Capture the cell that displays the provided text and extract its (X, Y) central coordinate. 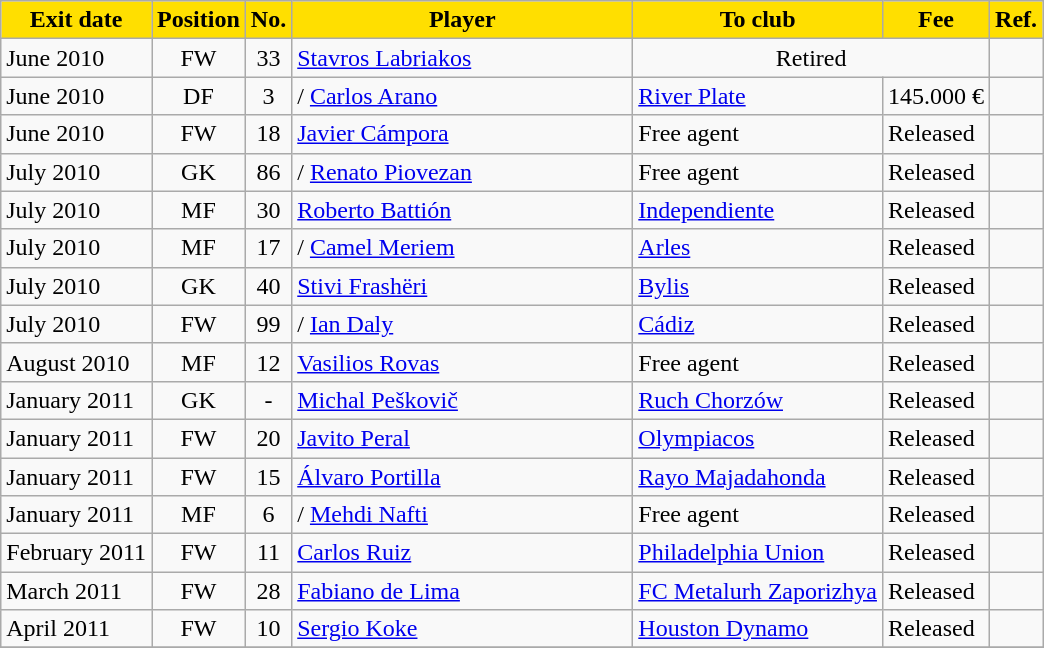
Ruch Chorzów (758, 400)
Fabiano de Lima (462, 591)
Roberto Battión (462, 210)
Rayo Majadahonda (758, 477)
Sergio Koke (462, 629)
Independiente (758, 210)
20 (268, 438)
February 2011 (76, 553)
Houston Dynamo (758, 629)
33 (268, 58)
12 (268, 362)
17 (268, 248)
Cádiz (758, 324)
Arles (758, 248)
Stavros Labriakos (462, 58)
6 (268, 515)
To club (758, 20)
15 (268, 477)
Stivi Frashëri (462, 286)
/ Carlos Arano (462, 96)
Player (462, 20)
Javito Peral (462, 438)
/ Camel Meriem (462, 248)
Philadelphia Union (758, 553)
10 (268, 629)
40 (268, 286)
Vasilios Rovas (462, 362)
Michal Peškovič (462, 400)
Position (199, 20)
FC Metalurh Zaporizhya (758, 591)
Javier Cámpora (462, 134)
Retired (812, 58)
No. (268, 20)
DF (199, 96)
99 (268, 324)
River Plate (758, 96)
86 (268, 172)
/ Mehdi Nafti (462, 515)
Álvaro Portilla (462, 477)
March 2011 (76, 591)
/ Ian Daly (462, 324)
30 (268, 210)
145.000 € (936, 96)
Exit date (76, 20)
28 (268, 591)
18 (268, 134)
Carlos Ruiz (462, 553)
Fee (936, 20)
3 (268, 96)
Ref. (1016, 20)
August 2010 (76, 362)
April 2011 (76, 629)
- (268, 400)
/ Renato Piovezan (462, 172)
Bylis (758, 286)
Olympiacos (758, 438)
11 (268, 553)
